From the cell containing the given text, extract its center point as [x, y] coordinate. 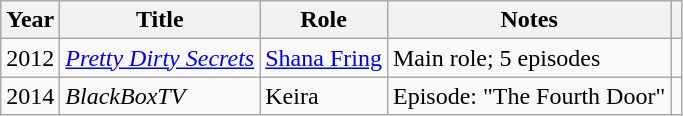
Pretty Dirty Secrets [160, 58]
Shana Fring [324, 58]
Year [30, 20]
Main role; 5 episodes [528, 58]
BlackBoxTV [160, 96]
Role [324, 20]
Title [160, 20]
2014 [30, 96]
2012 [30, 58]
Keira [324, 96]
Notes [528, 20]
Episode: "The Fourth Door" [528, 96]
